Locate the cell with the specified text and output its [X, Y] center coordinate. 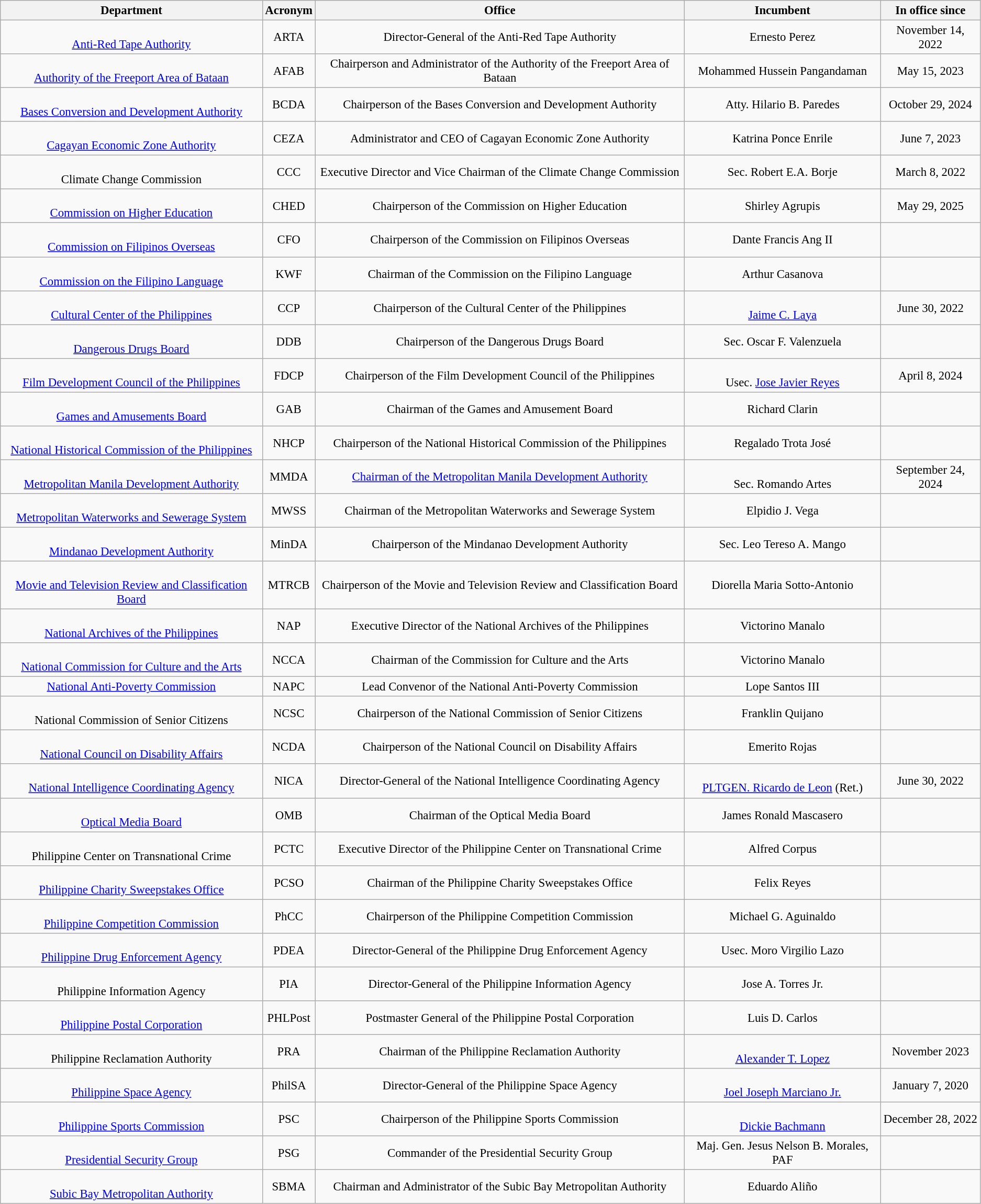
National Archives of the Philippines [131, 626]
Philippine Drug Enforcement Agency [131, 951]
Lead Convenor of the National Anti-Poverty Commission [499, 687]
Executive Director of the National Archives of the Philippines [499, 626]
Director-General of the Philippine Information Agency [499, 984]
March 8, 2022 [930, 173]
Philippine Competition Commission [131, 916]
Chairman of the Games and Amusement Board [499, 409]
Mohammed Hussein Pangandaman [782, 71]
Sec. Robert E.A. Borje [782, 173]
Director-General of the Philippine Drug Enforcement Agency [499, 951]
December 28, 2022 [930, 1119]
NHCP [289, 443]
PHLPost [289, 1018]
Incumbent [782, 10]
Authority of the Freeport Area of Bataan [131, 71]
Emerito Rojas [782, 748]
Chairman of the Commission on the Filipino Language [499, 274]
Dickie Bachmann [782, 1119]
Dante Francis Ang II [782, 240]
Administrator and CEO of Cagayan Economic Zone Authority [499, 138]
Department [131, 10]
Chairman of the Philippine Reclamation Authority [499, 1051]
FDCP [289, 375]
November 2023 [930, 1051]
PSC [289, 1119]
Acronym [289, 10]
Metropolitan Manila Development Authority [131, 476]
NAPC [289, 687]
MWSS [289, 511]
October 29, 2024 [930, 105]
PRA [289, 1051]
Richard Clarin [782, 409]
Franklin Quijano [782, 713]
Jose A. Torres Jr. [782, 984]
Chairman of the Metropolitan Waterworks and Sewerage System [499, 511]
Postmaster General of the Philippine Postal Corporation [499, 1018]
Cagayan Economic Zone Authority [131, 138]
Commission on Higher Education [131, 206]
Chairperson of the National Historical Commission of the Philippines [499, 443]
Philippine Sports Commission [131, 1119]
Arthur Casanova [782, 274]
National Council on Disability Affairs [131, 748]
Eduardo Aliño [782, 1187]
CHED [289, 206]
Director-General of the National Intelligence Coordinating Agency [499, 781]
Chairperson of the Cultural Center of the Philippines [499, 308]
PhCC [289, 916]
NCDA [289, 748]
BCDA [289, 105]
CFO [289, 240]
Office [499, 10]
PCTC [289, 849]
Chairperson of the Movie and Television Review and Classification Board [499, 585]
Chairperson of the Commission on Filipinos Overseas [499, 240]
April 8, 2024 [930, 375]
Chairperson and Administrator of the Authority of the Freeport Area of Bataan [499, 71]
James Ronald Mascasero [782, 815]
Alexander T. Lopez [782, 1051]
Sec. Oscar F. Valenzuela [782, 341]
DDB [289, 341]
Chairman of the Philippine Charity Sweepstakes Office [499, 883]
Games and Amusements Board [131, 409]
PLTGEN. Ricardo de Leon (Ret.) [782, 781]
PCSO [289, 883]
Jaime C. Laya [782, 308]
Joel Joseph Marciano Jr. [782, 1086]
Usec. Moro Virgilio Lazo [782, 951]
National Intelligence Coordinating Agency [131, 781]
November 14, 2022 [930, 38]
SBMA [289, 1187]
PIA [289, 984]
Alfred Corpus [782, 849]
NAP [289, 626]
Chairman of the Commission for Culture and the Arts [499, 660]
Lope Santos III [782, 687]
Mindanao Development Authority [131, 544]
CCC [289, 173]
Shirley Agrupis [782, 206]
Dangerous Drugs Board [131, 341]
PSG [289, 1153]
PhilSA [289, 1086]
Chairperson of the Dangerous Drugs Board [499, 341]
Executive Director of the Philippine Center on Transnational Crime [499, 849]
Chairperson of the National Commission of Senior Citizens [499, 713]
PDEA [289, 951]
Chairperson of the Film Development Council of the Philippines [499, 375]
Philippine Space Agency [131, 1086]
Ernesto Perez [782, 38]
Philippine Center on Transnational Crime [131, 849]
Felix Reyes [782, 883]
Chairperson of the National Council on Disability Affairs [499, 748]
Subic Bay Metropolitan Authority [131, 1187]
Maj. Gen. Jesus Nelson B. Morales, PAF [782, 1153]
Philippine Reclamation Authority [131, 1051]
Movie and Television Review and Classification Board [131, 585]
Optical Media Board [131, 815]
NICA [289, 781]
Commission on Filipinos Overseas [131, 240]
OMB [289, 815]
Luis D. Carlos [782, 1018]
Director-General of the Anti-Red Tape Authority [499, 38]
Chairperson of the Philippine Sports Commission [499, 1119]
In office since [930, 10]
Philippine Postal Corporation [131, 1018]
Bases Conversion and Development Authority [131, 105]
Chairman of the Optical Media Board [499, 815]
Cultural Center of the Philippines [131, 308]
Climate Change Commission [131, 173]
ARTA [289, 38]
MMDA [289, 476]
Elpidio J. Vega [782, 511]
National Anti-Poverty Commission [131, 687]
Usec. Jose Javier Reyes [782, 375]
Commander of the Presidential Security Group [499, 1153]
National Commission for Culture and the Arts [131, 660]
Chairperson of the Bases Conversion and Development Authority [499, 105]
GAB [289, 409]
NCCA [289, 660]
Diorella Maria Sotto-Antonio [782, 585]
CEZA [289, 138]
May 29, 2025 [930, 206]
Commission on the Filipino Language [131, 274]
Philippine Information Agency [131, 984]
Chairman and Administrator of the Subic Bay Metropolitan Authority [499, 1187]
Regalado Trota José [782, 443]
Sec. Leo Tereso A. Mango [782, 544]
MinDA [289, 544]
Anti-Red Tape Authority [131, 38]
May 15, 2023 [930, 71]
Chairperson of the Philippine Competition Commission [499, 916]
Michael G. Aguinaldo [782, 916]
National Historical Commission of the Philippines [131, 443]
Presidential Security Group [131, 1153]
Atty. Hilario B. Paredes [782, 105]
Film Development Council of the Philippines [131, 375]
Chairman of the Metropolitan Manila Development Authority [499, 476]
Chairperson of the Mindanao Development Authority [499, 544]
AFAB [289, 71]
June 7, 2023 [930, 138]
January 7, 2020 [930, 1086]
Sec. Romando Artes [782, 476]
CCP [289, 308]
NCSC [289, 713]
Director-General of the Philippine Space Agency [499, 1086]
National Commission of Senior Citizens [131, 713]
Executive Director and Vice Chairman of the Climate Change Commission [499, 173]
September 24, 2024 [930, 476]
Philippine Charity Sweepstakes Office [131, 883]
Metropolitan Waterworks and Sewerage System [131, 511]
MTRCB [289, 585]
KWF [289, 274]
Katrina Ponce Enrile [782, 138]
Chairperson of the Commission on Higher Education [499, 206]
